Return [X, Y] of the center of cell containing provided text 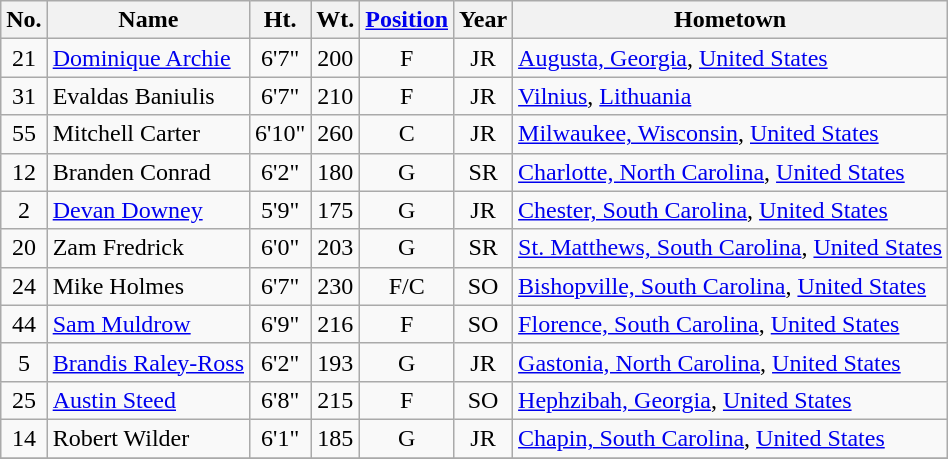
216 [336, 324]
Dominique Archie [148, 58]
175 [336, 210]
Chester, South Carolina, United States [730, 210]
6'1" [280, 438]
C [407, 134]
25 [24, 400]
55 [24, 134]
Devan Downey [148, 210]
2 [24, 210]
Chapin, South Carolina, United States [730, 438]
Mike Holmes [148, 286]
185 [336, 438]
44 [24, 324]
Milwaukee, Wisconsin, United States [730, 134]
230 [336, 286]
Vilnius, Lithuania [730, 96]
Florence, South Carolina, United States [730, 324]
21 [24, 58]
14 [24, 438]
12 [24, 172]
24 [24, 286]
Brandis Raley-Ross [148, 362]
6'8" [280, 400]
180 [336, 172]
Hometown [730, 20]
Bishopville, South Carolina, United States [730, 286]
Wt. [336, 20]
5 [24, 362]
6'10" [280, 134]
210 [336, 96]
Sam Muldrow [148, 324]
193 [336, 362]
6'9" [280, 324]
No. [24, 20]
Gastonia, North Carolina, United States [730, 362]
F/C [407, 286]
6'0" [280, 248]
215 [336, 400]
5'9" [280, 210]
Robert Wilder [148, 438]
Year [484, 20]
Branden Conrad [148, 172]
200 [336, 58]
203 [336, 248]
20 [24, 248]
260 [336, 134]
Charlotte, North Carolina, United States [730, 172]
31 [24, 96]
Austin Steed [148, 400]
Ht. [280, 20]
Mitchell Carter [148, 134]
Name [148, 20]
Position [407, 20]
Evaldas Baniulis [148, 96]
Augusta, Georgia, United States [730, 58]
Zam Fredrick [148, 248]
Hephzibah, Georgia, United States [730, 400]
St. Matthews, South Carolina, United States [730, 248]
